Provide the (X, Y) coordinate of the cell's center where the given text is located.  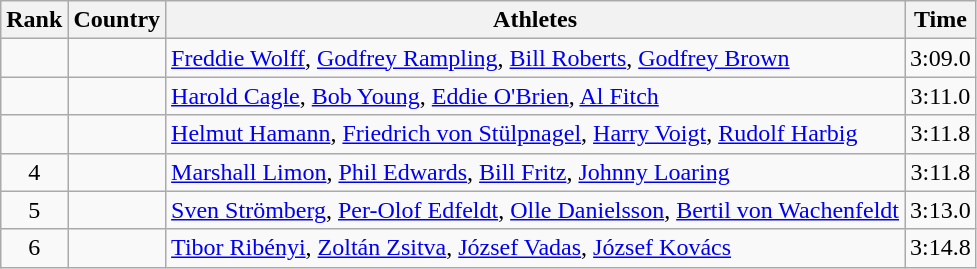
Athletes (536, 20)
3:13.0 (941, 210)
3:09.0 (941, 58)
Marshall Limon, Phil Edwards, Bill Fritz, Johnny Loaring (536, 172)
Helmut Hamann, Friedrich von Stülpnagel, Harry Voigt, Rudolf Harbig (536, 134)
Harold Cagle, Bob Young, Eddie O'Brien, Al Fitch (536, 96)
3:14.8 (941, 248)
Rank (34, 20)
5 (34, 210)
Time (941, 20)
4 (34, 172)
3:11.0 (941, 96)
Tibor Ribényi, Zoltán Zsitva, József Vadas, József Kovács (536, 248)
Country (117, 20)
6 (34, 248)
Freddie Wolff, Godfrey Rampling, Bill Roberts, Godfrey Brown (536, 58)
Sven Strömberg, Per-Olof Edfeldt, Olle Danielsson, Bertil von Wachenfeldt (536, 210)
